Output the [x, y] coordinate of the center of the cell containing the given text.  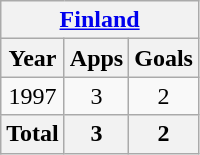
Apps [96, 58]
1997 [33, 96]
Total [33, 134]
Goals [164, 58]
Finland [100, 20]
Year [33, 58]
